Search for the cell housing the specified text and yield its [X, Y] center coordinate. 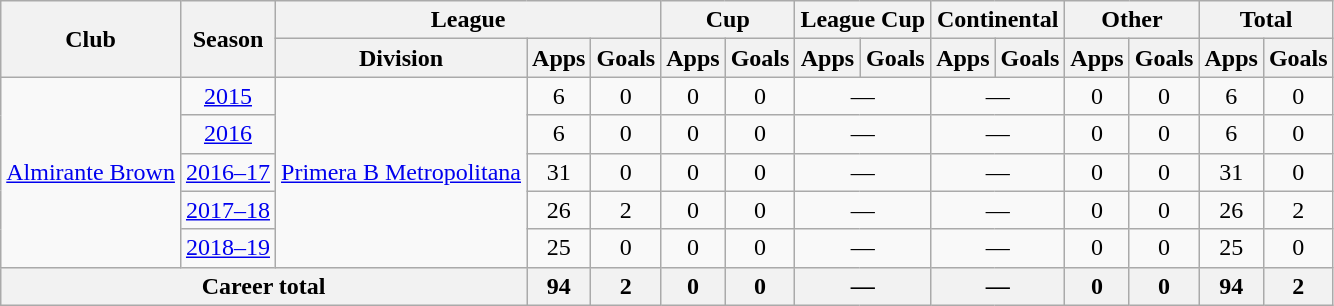
Other [1132, 20]
2016 [228, 134]
Almirante Brown [91, 172]
Season [228, 39]
Primera B Metropolitana [402, 172]
2016–17 [228, 172]
Total [1266, 20]
League Cup [863, 20]
Career total [264, 286]
Division [402, 58]
League [468, 20]
Cup [728, 20]
2017–18 [228, 210]
Club [91, 39]
2018–19 [228, 248]
2015 [228, 96]
Continental [998, 20]
